From the cell containing the given text, extract its center point as [X, Y] coordinate. 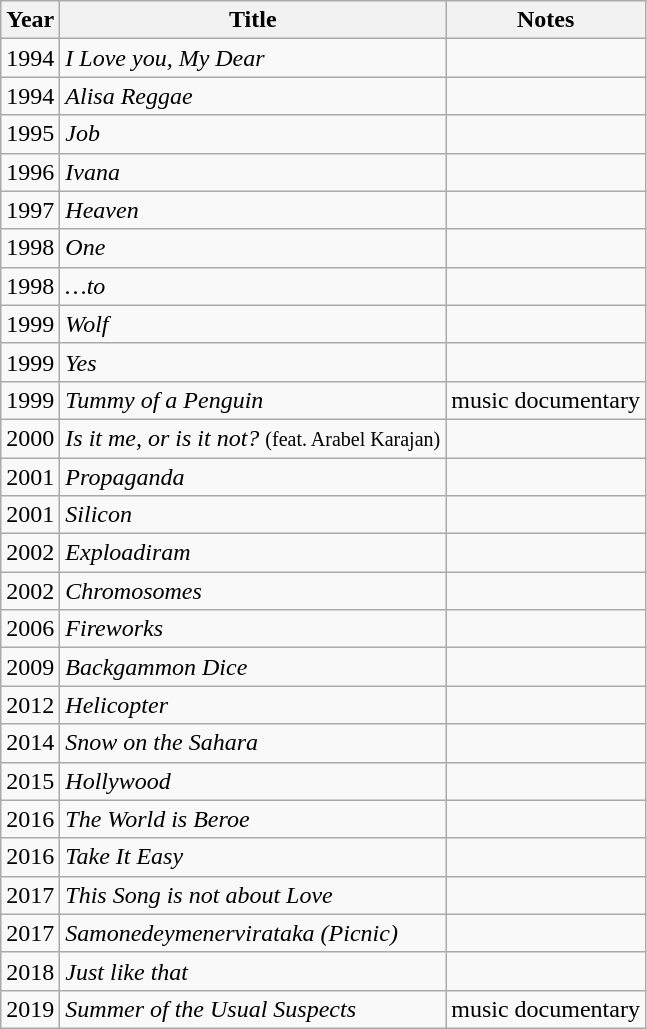
I Love you, My Dear [253, 58]
2015 [30, 781]
Yes [253, 362]
1997 [30, 210]
Hollywood [253, 781]
1995 [30, 134]
Heaven [253, 210]
Tummy of a Penguin [253, 400]
Fireworks [253, 629]
Summer of the Usual Suspects [253, 1009]
Backgammon Dice [253, 667]
…to [253, 286]
Wolf [253, 324]
Helicopter [253, 705]
Notes [546, 20]
Chromosomes [253, 591]
1996 [30, 172]
Just like that [253, 971]
2000 [30, 438]
Year [30, 20]
2006 [30, 629]
The World is Beroe [253, 819]
Exploadiram [253, 553]
2012 [30, 705]
Ivana [253, 172]
This Song is not about Love [253, 895]
Title [253, 20]
2014 [30, 743]
Snow on the Sahara [253, 743]
2018 [30, 971]
Silicon [253, 515]
One [253, 248]
Alisa Reggae [253, 96]
Propaganda [253, 477]
Job [253, 134]
Take It Easy [253, 857]
2009 [30, 667]
Samonedeymenervirataka (Picnic) [253, 933]
Is it me, or is it not? (feat. Arabel Karajan) [253, 438]
2019 [30, 1009]
